Extract the (X, Y) coordinate from the center of the cell holding the provided text.  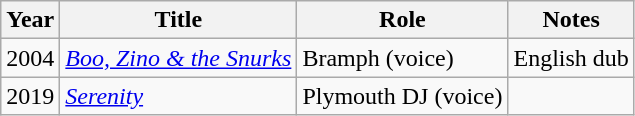
2019 (30, 96)
Boo, Zino & the Snurks (178, 58)
Year (30, 20)
Notes (571, 20)
2004 (30, 58)
Plymouth DJ (voice) (402, 96)
Bramph (voice) (402, 58)
Role (402, 20)
Title (178, 20)
English dub (571, 58)
Serenity (178, 96)
